From the cell containing the given text, extract its center point as [X, Y] coordinate. 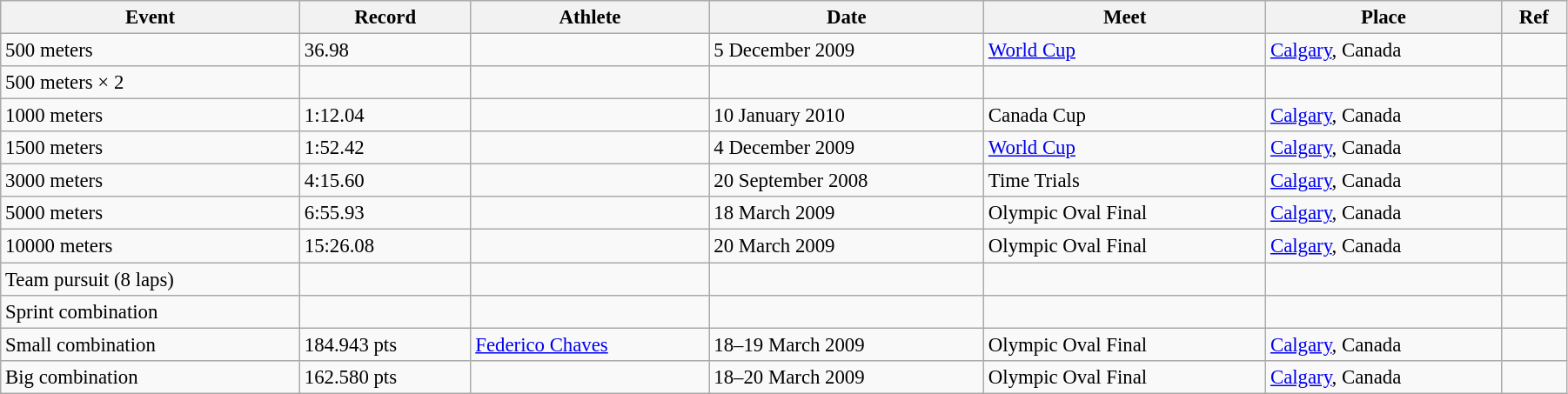
20 March 2009 [847, 246]
1000 meters [151, 116]
5000 meters [151, 213]
6:55.93 [385, 213]
10000 meters [151, 246]
1500 meters [151, 148]
Meet [1125, 17]
36.98 [385, 50]
Federico Chaves [590, 344]
18–19 March 2009 [847, 344]
Time Trials [1125, 181]
1:12.04 [385, 116]
Small combination [151, 344]
4:15.60 [385, 181]
Athlete [590, 17]
Ref [1533, 17]
4 December 2009 [847, 148]
Place [1384, 17]
Event [151, 17]
1:52.42 [385, 148]
15:26.08 [385, 246]
5 December 2009 [847, 50]
Record [385, 17]
20 September 2008 [847, 181]
Date [847, 17]
18 March 2009 [847, 213]
Canada Cup [1125, 116]
10 January 2010 [847, 116]
162.580 pts [385, 377]
Sprint combination [151, 311]
18–20 March 2009 [847, 377]
Big combination [151, 377]
Team pursuit (8 laps) [151, 279]
500 meters [151, 50]
184.943 pts [385, 344]
500 meters × 2 [151, 83]
3000 meters [151, 181]
